Search for the cell housing the specified text and yield its [X, Y] center coordinate. 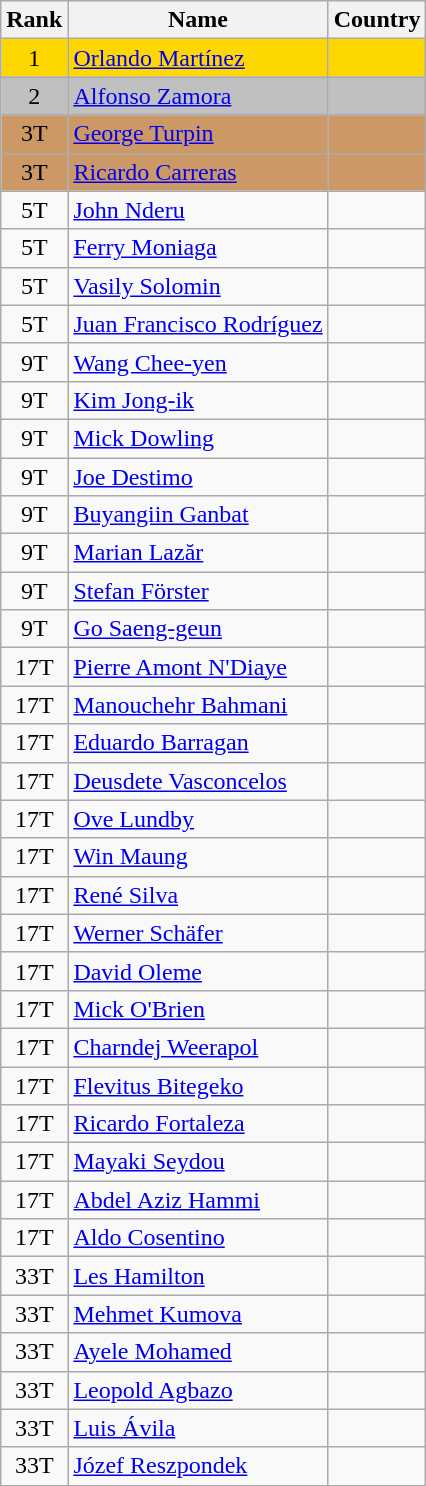
Pierre Amont N'Diaye [198, 667]
René Silva [198, 895]
Orlando Martínez [198, 58]
Aldo Cosentino [198, 1238]
1 [34, 58]
Alfonso Zamora [198, 96]
Leopold Agbazo [198, 1390]
Mick Dowling [198, 438]
Mehmet Kumova [198, 1314]
Ferry Moniaga [198, 248]
Ove Lundby [198, 819]
Joe Destimo [198, 477]
Mick O'Brien [198, 1009]
Stefan Förster [198, 591]
Ayele Mohamed [198, 1352]
Win Maung [198, 857]
Werner Schäfer [198, 933]
Józef Reszpondek [198, 1466]
Wang Chee-yen [198, 362]
Name [198, 20]
Eduardo Barragan [198, 743]
Marian Lazăr [198, 553]
Ricardo Carreras [198, 172]
Les Hamilton [198, 1276]
George Turpin [198, 134]
Flevitus Bitegeko [198, 1085]
Go Saeng-geun [198, 629]
Vasily Solomin [198, 286]
Mayaki Seydou [198, 1162]
Kim Jong-ik [198, 400]
Manouchehr Bahmani [198, 705]
2 [34, 96]
Luis Ávila [198, 1428]
Country [377, 20]
Rank [34, 20]
Deusdete Vasconcelos [198, 781]
Ricardo Fortaleza [198, 1124]
Abdel Aziz Hammi [198, 1200]
Charndej Weerapol [198, 1047]
Buyangiin Ganbat [198, 515]
David Oleme [198, 971]
Juan Francisco Rodríguez [198, 324]
John Nderu [198, 210]
